Capture the cell that displays the provided text and extract its [x, y] central coordinate. 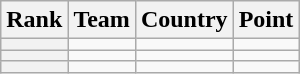
Point [266, 20]
Rank [34, 20]
Team [102, 20]
Country [184, 20]
